Return [x, y] of the center of cell containing provided text 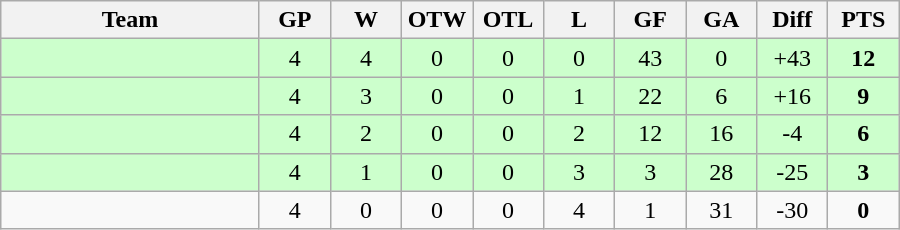
16 [722, 134]
Team [130, 20]
GP [294, 20]
Diff [792, 20]
GA [722, 20]
W [366, 20]
-25 [792, 172]
22 [650, 96]
PTS [864, 20]
OTL [508, 20]
+43 [792, 58]
GF [650, 20]
OTW [436, 20]
+16 [792, 96]
43 [650, 58]
28 [722, 172]
-4 [792, 134]
31 [722, 210]
-30 [792, 210]
9 [864, 96]
L [580, 20]
